Return (x, y) of the center of cell containing provided text 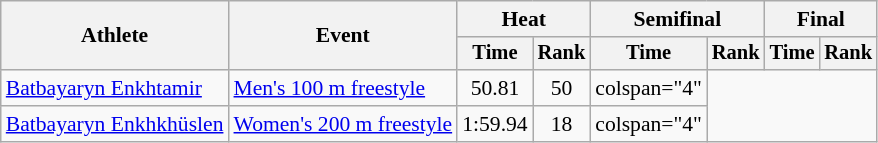
1:59.94 (494, 124)
Athlete (115, 36)
Women's 200 m freestyle (342, 124)
Batbayaryn Enkhtamir (115, 88)
50 (562, 88)
50.81 (494, 88)
Men's 100 m freestyle (342, 88)
Event (342, 36)
18 (562, 124)
Final (821, 19)
Heat (524, 19)
Semifinal (677, 19)
Batbayaryn Enkhkhüslen (115, 124)
